Determine the (X, Y) coordinate at the center of the cell enclosing the given text.  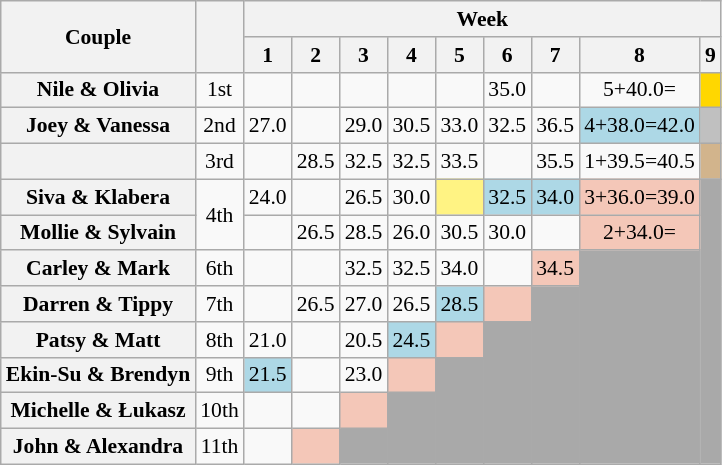
23.0 (364, 375)
7 (555, 55)
4th (220, 214)
21.0 (268, 340)
7th (220, 304)
5 (459, 55)
Siva & Klabera (98, 197)
33.0 (459, 126)
8 (640, 55)
Michelle & Łukasz (98, 411)
24.5 (411, 340)
3 (364, 55)
Ekin-Su & Brendyn (98, 375)
36.5 (555, 126)
20.5 (364, 340)
35.5 (555, 162)
4+38.0=42.0 (640, 126)
Nile & Olivia (98, 90)
33.5 (459, 162)
6th (220, 269)
Joey & Vanessa (98, 126)
21.5 (268, 375)
24.0 (268, 197)
1 (268, 55)
9 (710, 55)
29.0 (364, 126)
Darren & Tippy (98, 304)
3+36.0=39.0 (640, 197)
2 (316, 55)
Carley & Mark (98, 269)
8th (220, 340)
4 (411, 55)
11th (220, 447)
9th (220, 375)
3rd (220, 162)
1+39.5=40.5 (640, 162)
Couple (98, 36)
34.5 (555, 269)
6 (507, 55)
35.0 (507, 90)
Week (482, 19)
10th (220, 411)
5+40.0= (640, 90)
John & Alexandra (98, 447)
1st (220, 90)
Patsy & Matt (98, 340)
Mollie & Sylvain (98, 233)
26.0 (411, 233)
2nd (220, 126)
2+34.0= (640, 233)
